Detect which cell encompasses the target text, then output its [x, y] center coordinate. 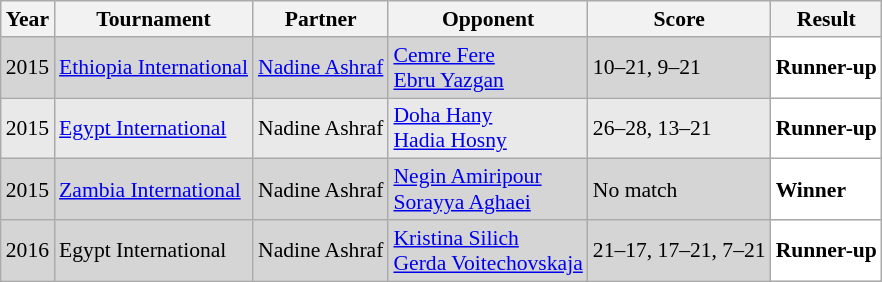
21–17, 17–21, 7–21 [680, 250]
Negin Amiripour Sorayya Aghaei [488, 190]
Doha Hany Hadia Hosny [488, 128]
Tournament [154, 19]
2016 [28, 250]
Score [680, 19]
Zambia International [154, 190]
Year [28, 19]
Opponent [488, 19]
Ethiopia International [154, 68]
No match [680, 190]
Winner [826, 190]
Partner [320, 19]
Result [826, 19]
26–28, 13–21 [680, 128]
10–21, 9–21 [680, 68]
Cemre Fere Ebru Yazgan [488, 68]
Kristina Silich Gerda Voitechovskaja [488, 250]
